From the cell containing the given text, extract its center point as [X, Y] coordinate. 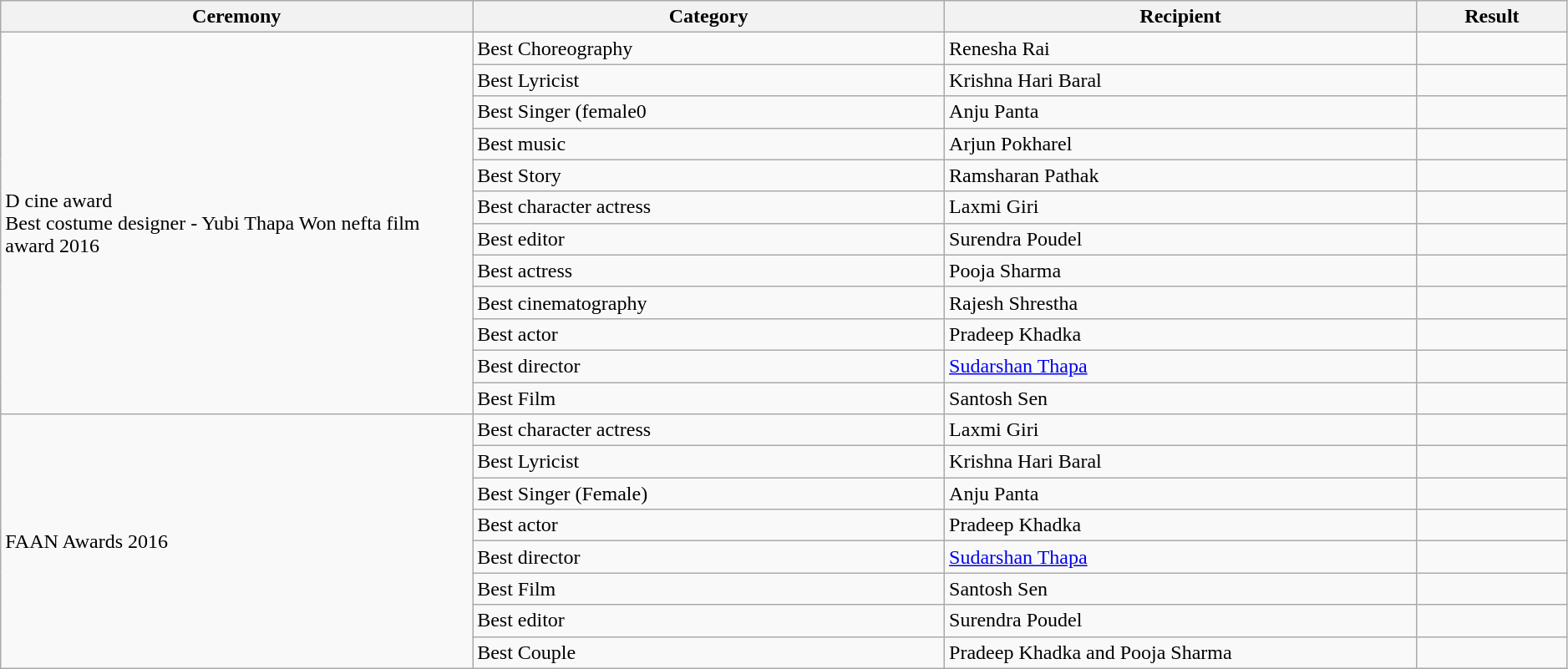
Pradeep Khadka and Pooja Sharma [1181, 652]
Renesha Rai [1181, 48]
Result [1492, 17]
Best Story [708, 175]
D cine award Best costume designer - Yubi Thapa Won nefta film award 2016 [237, 224]
Rajesh Shrestha [1181, 302]
Arjun Pokharel [1181, 144]
Pooja Sharma [1181, 271]
Best actress [708, 271]
Best Singer (Female) [708, 494]
Best music [708, 144]
Best Couple [708, 652]
Best cinematography [708, 302]
Best Choreography [708, 48]
Ramsharan Pathak [1181, 175]
Recipient [1181, 17]
Category [708, 17]
Best Singer (female0 [708, 112]
Ceremony [237, 17]
FAAN Awards 2016 [237, 541]
